Scan for the cell matching the given text and deliver its [X, Y] coordinate at center. 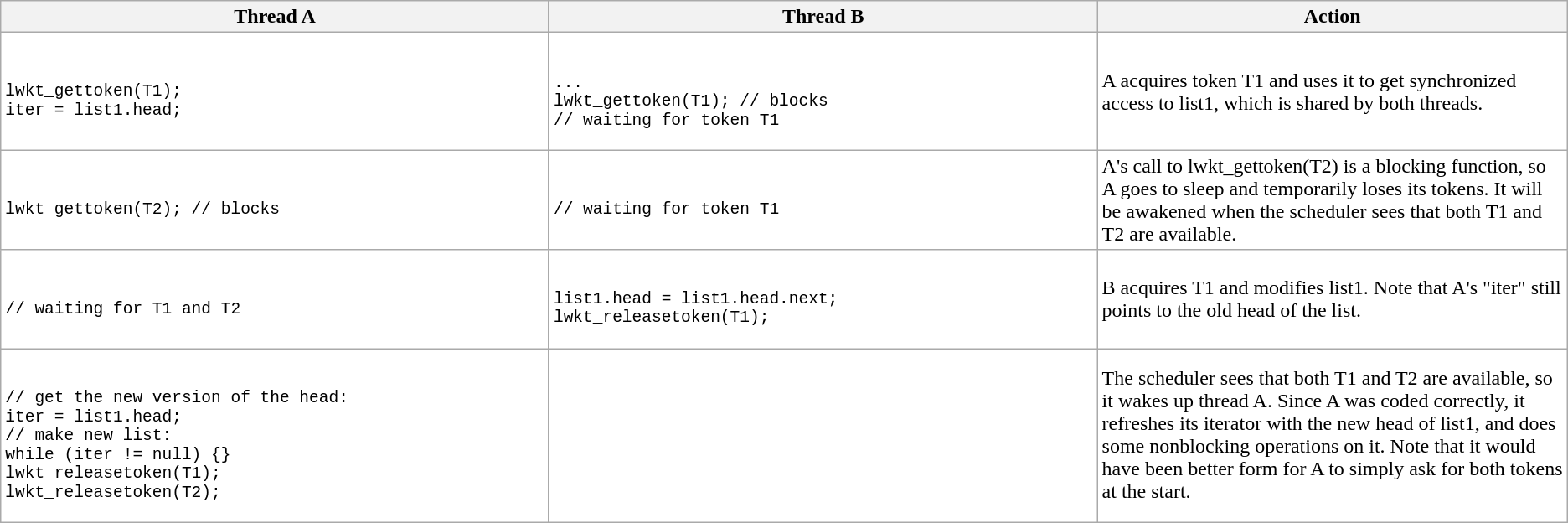
Thread A [275, 17]
// waiting for token T1 [823, 199]
// waiting for T1 and T2 [275, 299]
// get the new version of the head: iter = list1.head; // make new list: while (iter != null) {} lwkt_releasetoken(T1); lwkt_releasetoken(T2); [275, 436]
... lwkt_gettoken(T1); // blocks // waiting for token T1 [823, 91]
Thread B [823, 17]
list1.head = list1.head.next; lwkt_releasetoken(T1); [823, 299]
Action [1332, 17]
A acquires token T1 and uses it to get synchronized access to list1, which is shared by both threads. [1332, 91]
lwkt_gettoken(T2); // blocks [275, 199]
B acquires T1 and modifies list1. Note that A's "iter" still points to the old head of the list. [1332, 299]
lwkt_gettoken(T1); iter = list1.head; [275, 91]
